For the text-containing cell, return its midpoint in (X, Y) coordinate format. 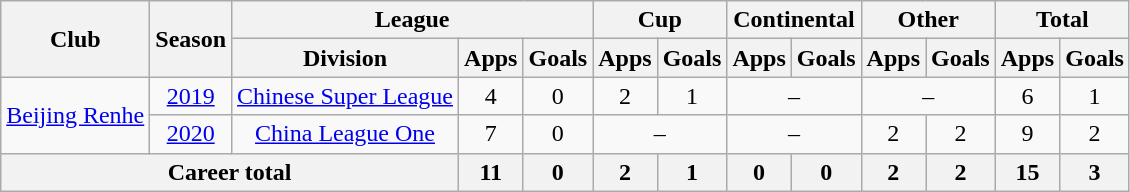
4 (491, 96)
7 (491, 134)
Other (928, 20)
15 (1027, 172)
Division (346, 58)
Season (191, 39)
9 (1027, 134)
3 (1095, 172)
Cup (660, 20)
League (412, 20)
Chinese Super League (346, 96)
2019 (191, 96)
Beijing Renhe (76, 115)
Total (1062, 20)
Club (76, 39)
China League One (346, 134)
2020 (191, 134)
Continental (794, 20)
Career total (230, 172)
6 (1027, 96)
11 (491, 172)
